From the cell containing the given text, extract its center point as (x, y) coordinate. 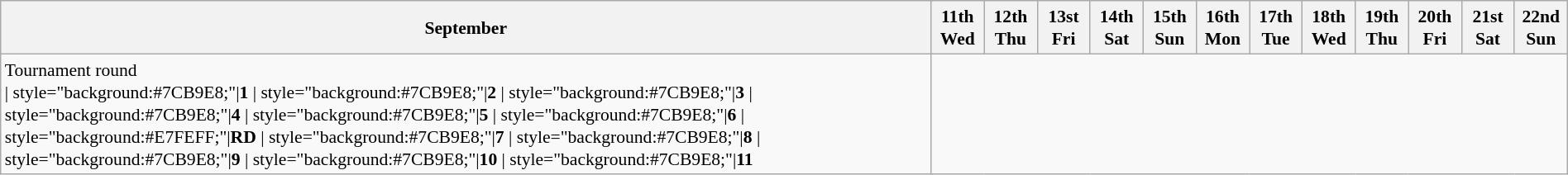
13stFri (1064, 27)
20thFri (1435, 27)
September (466, 27)
11thWed (958, 27)
17thTue (1275, 27)
12thThu (1011, 27)
15thSun (1169, 27)
21stSat (1488, 27)
22ndSun (1541, 27)
18thWed (1329, 27)
16thMon (1222, 27)
19thThu (1382, 27)
14thSat (1116, 27)
